Detect which cell encompasses the target text, then output its [X, Y] center coordinate. 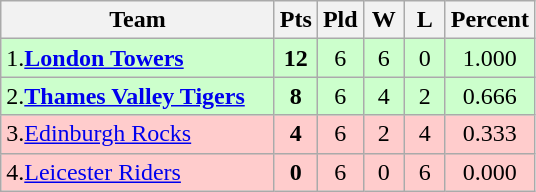
1.000 [490, 58]
Pts [296, 20]
L [424, 20]
Percent [490, 20]
0.333 [490, 134]
Team [138, 20]
4.Leicester Riders [138, 172]
0.000 [490, 172]
W [384, 20]
1.London Towers [138, 58]
8 [296, 96]
12 [296, 58]
2.Thames Valley Tigers [138, 96]
0.666 [490, 96]
Pld [340, 20]
3.Edinburgh Rocks [138, 134]
